Pinpoint the cell where the given text exists, returning its [X, Y] midpoint coordinate. 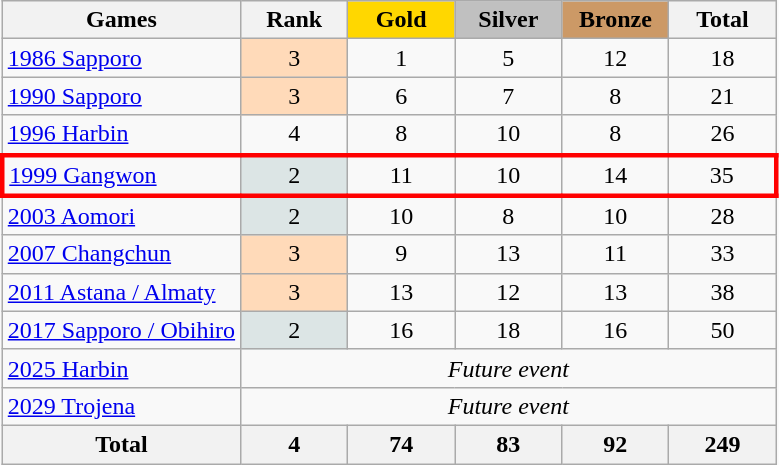
26 [722, 135]
38 [722, 292]
7 [508, 96]
21 [722, 96]
1986 Sapporo [121, 58]
2025 Harbin [121, 368]
33 [722, 254]
2011 Astana / Almaty [121, 292]
Rank [294, 20]
Gold [402, 20]
Bronze [616, 20]
92 [616, 444]
2007 Changchun [121, 254]
1996 Harbin [121, 135]
Games [121, 20]
9 [402, 254]
83 [508, 444]
50 [722, 330]
74 [402, 444]
5 [508, 58]
6 [402, 96]
1999 Gangwon [121, 174]
2003 Aomori [121, 216]
2017 Sapporo / Obihiro [121, 330]
249 [722, 444]
2029 Trojena [121, 406]
14 [616, 174]
1990 Sapporo [121, 96]
Silver [508, 20]
28 [722, 216]
1 [402, 58]
35 [722, 174]
